Return the (X, Y) coordinate for the center point of the cell that contains the specified text.  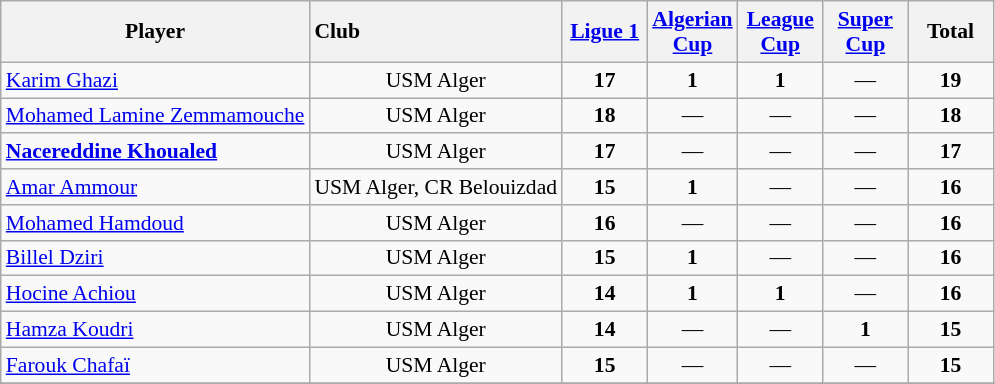
Billel Dziri (156, 258)
Karim Ghazi (156, 80)
Amar Ammour (156, 187)
Hocine Achiou (156, 294)
Hamza Koudri (156, 330)
Mohamed Hamdoud (156, 223)
Player (156, 32)
Ligue 1 (604, 32)
Super Cup (866, 32)
USM Alger, CR Belouizdad (436, 187)
Total (950, 32)
19 (950, 80)
Farouk Chafaï (156, 365)
Nacereddine Khoualed (156, 152)
Mohamed Lamine Zemmamouche (156, 116)
League Cup (780, 32)
Club (436, 32)
Algerian Cup (692, 32)
